From the cell containing the given text, extract its center point as (X, Y) coordinate. 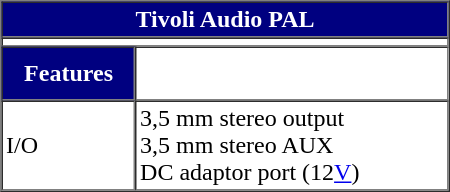
I/O (69, 145)
Tivoli Audio PAL (226, 20)
3,5 mm stereo output 3,5 mm stereo AUX DC adaptor port (12V) (292, 145)
Features (69, 73)
